Locate the cell with the specified text and output its (X, Y) center coordinate. 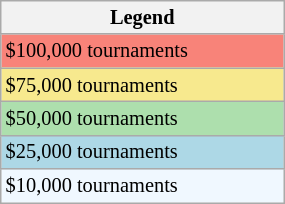
$10,000 tournaments (142, 186)
$75,000 tournaments (142, 85)
Legend (142, 17)
$25,000 tournaments (142, 152)
$100,000 tournaments (142, 51)
$50,000 tournaments (142, 118)
